Find where the given text appears and provide that cell's center as [x, y] coordinate. 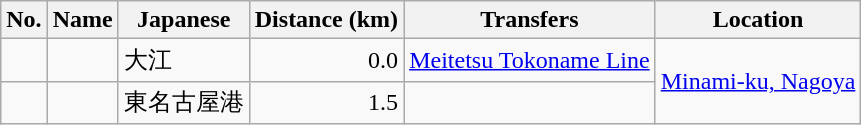
0.0 [326, 60]
Japanese [184, 20]
Distance (km) [326, 20]
Minami-ku, Nagoya [758, 82]
1.5 [326, 102]
Location [758, 20]
No. [24, 20]
東名古屋港 [184, 102]
大江 [184, 60]
Meitetsu Tokoname Line [530, 60]
Transfers [530, 20]
Name [82, 20]
